Provide the (X, Y) coordinate of the cell's center where the given text is located.  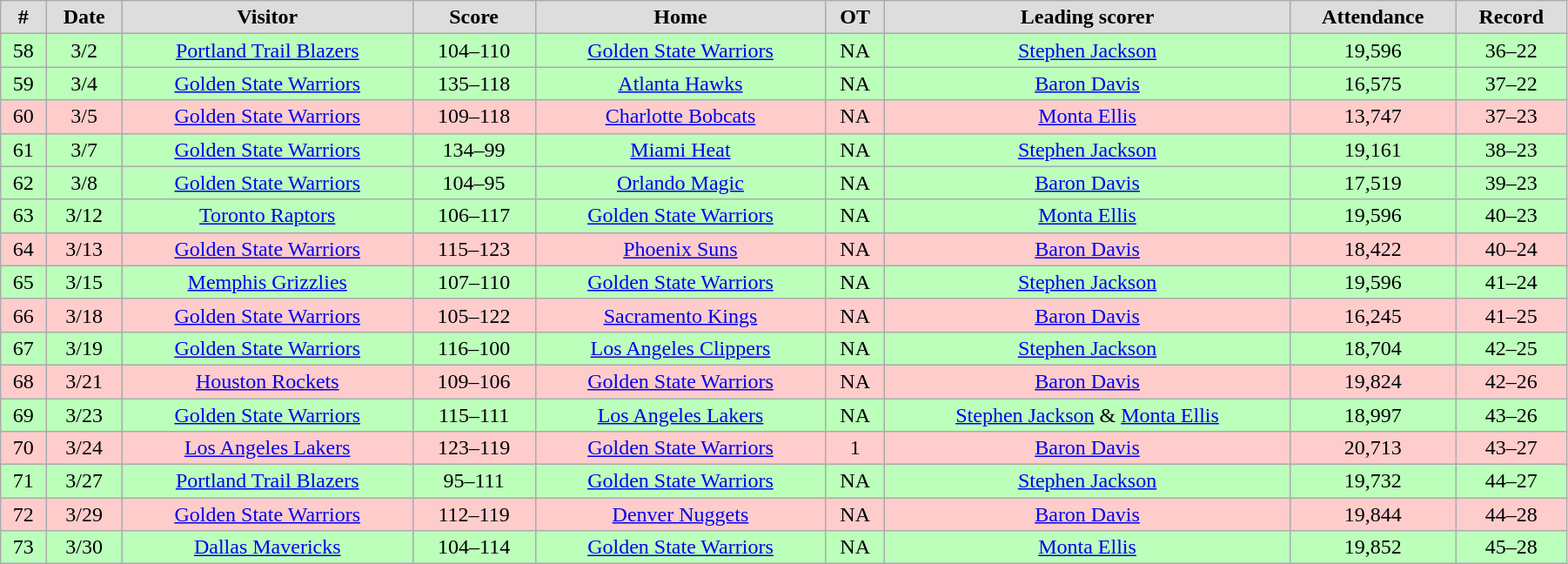
18,422 (1373, 249)
68 (23, 381)
61 (23, 150)
45–28 (1511, 547)
105–122 (473, 315)
37–23 (1511, 117)
41–25 (1511, 315)
18,997 (1373, 415)
Toronto Raptors (267, 216)
Orlando Magic (680, 183)
106–117 (473, 216)
59 (23, 84)
3/27 (84, 481)
16,245 (1373, 315)
Los Angeles Clippers (680, 348)
62 (23, 183)
39–23 (1511, 183)
60 (23, 117)
44–28 (1511, 514)
3/13 (84, 249)
37–22 (1511, 84)
19,844 (1373, 514)
Stephen Jackson & Monta Ellis (1088, 415)
Home (680, 17)
3/5 (84, 117)
Date (84, 17)
104–95 (473, 183)
64 (23, 249)
104–110 (473, 50)
109–118 (473, 117)
Attendance (1373, 17)
Visitor (267, 17)
73 (23, 547)
58 (23, 50)
3/29 (84, 514)
44–27 (1511, 481)
38–23 (1511, 150)
3/30 (84, 547)
123–119 (473, 448)
95–111 (473, 481)
3/12 (84, 216)
Phoenix Suns (680, 249)
19,824 (1373, 381)
19,852 (1373, 547)
# (23, 17)
Atlanta Hawks (680, 84)
17,519 (1373, 183)
112–119 (473, 514)
1 (855, 448)
OT (855, 17)
3/15 (84, 282)
Record (1511, 17)
65 (23, 282)
66 (23, 315)
67 (23, 348)
63 (23, 216)
3/18 (84, 315)
36–22 (1511, 50)
16,575 (1373, 84)
70 (23, 448)
Memphis Grizzlies (267, 282)
40–23 (1511, 216)
13,747 (1373, 117)
69 (23, 415)
Dallas Mavericks (267, 547)
41–24 (1511, 282)
3/21 (84, 381)
3/19 (84, 348)
Denver Nuggets (680, 514)
Charlotte Bobcats (680, 117)
Score (473, 17)
19,161 (1373, 150)
43–26 (1511, 415)
3/2 (84, 50)
Houston Rockets (267, 381)
134–99 (473, 150)
107–110 (473, 282)
40–24 (1511, 249)
42–25 (1511, 348)
115–111 (473, 415)
Miami Heat (680, 150)
3/4 (84, 84)
135–118 (473, 84)
3/24 (84, 448)
109–106 (473, 381)
3/23 (84, 415)
19,732 (1373, 481)
20,713 (1373, 448)
Leading scorer (1088, 17)
72 (23, 514)
Sacramento Kings (680, 315)
71 (23, 481)
42–26 (1511, 381)
3/7 (84, 150)
115–123 (473, 249)
104–114 (473, 547)
116–100 (473, 348)
43–27 (1511, 448)
18,704 (1373, 348)
3/8 (84, 183)
